Provide the (X, Y) coordinate of the cell's center where the given text is located.  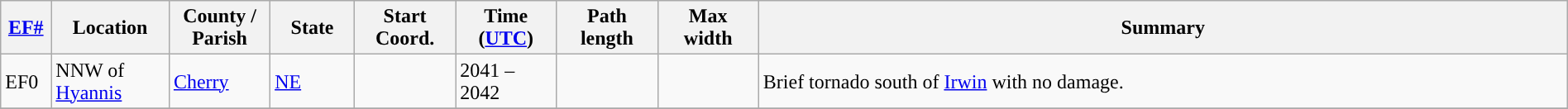
2041 – 2042 (506, 81)
NNW of Hyannis (111, 81)
NE (313, 81)
Brief tornado south of Irwin with no damage. (1163, 81)
Start Coord. (404, 28)
Summary (1163, 28)
Max width (708, 28)
EF# (26, 28)
Cherry (219, 81)
Path length (607, 28)
State (313, 28)
EF0 (26, 81)
Time (UTC) (506, 28)
Location (111, 28)
County / Parish (219, 28)
